Locate the cell with the specified text and output its [x, y] center coordinate. 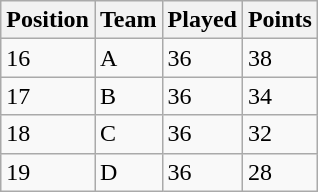
Team [128, 20]
A [128, 58]
19 [48, 172]
Position [48, 20]
38 [280, 58]
32 [280, 134]
17 [48, 96]
Played [202, 20]
28 [280, 172]
Points [280, 20]
34 [280, 96]
C [128, 134]
B [128, 96]
16 [48, 58]
D [128, 172]
18 [48, 134]
